Locate the cell with the specified text and output its [x, y] center coordinate. 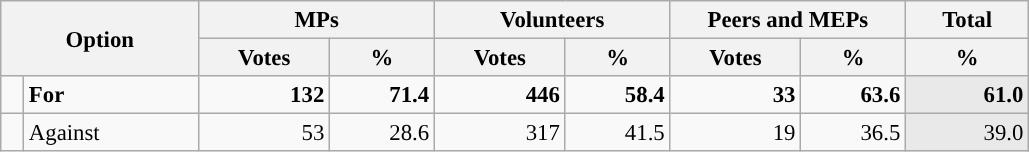
71.4 [382, 95]
36.5 [854, 133]
Peers and MEPs [788, 20]
MPs [317, 20]
41.5 [618, 133]
19 [736, 133]
53 [264, 133]
61.0 [968, 95]
Against [112, 133]
Volunteers [552, 20]
446 [500, 95]
132 [264, 95]
For [112, 95]
63.6 [854, 95]
33 [736, 95]
317 [500, 133]
28.6 [382, 133]
58.4 [618, 95]
39.0 [968, 133]
Total [968, 20]
Option [100, 38]
